Pinpoint the cell where the given text exists, returning its [x, y] midpoint coordinate. 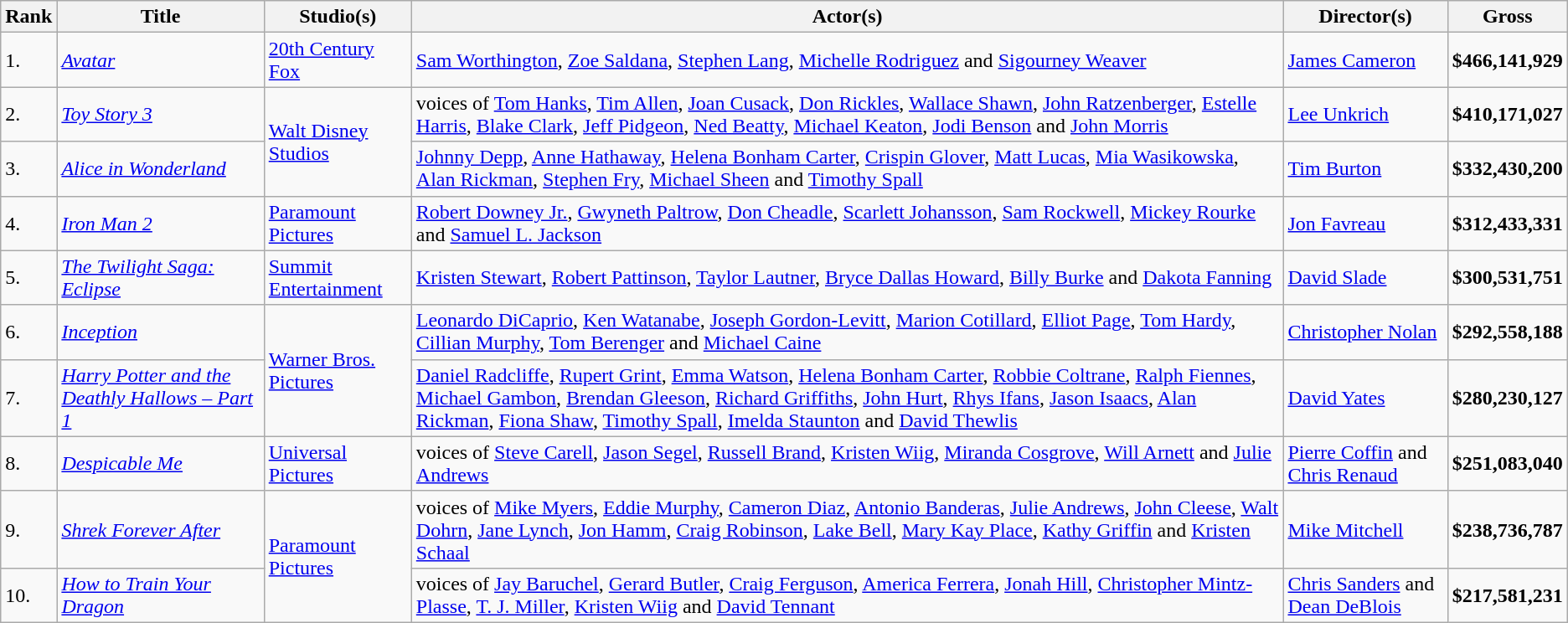
Toy Story 3 [161, 114]
Summit Entertainment [338, 278]
Tim Burton [1365, 169]
Studio(s) [338, 17]
Harry Potter and the Deathly Hallows – Part 1 [161, 398]
$300,531,751 [1508, 278]
Iron Man 2 [161, 223]
David Slade [1365, 278]
Avatar [161, 60]
Shrek Forever After [161, 529]
$466,141,929 [1508, 60]
4. [28, 223]
1. [28, 60]
Inception [161, 332]
David Yates [1365, 398]
Actor(s) [848, 17]
$251,083,040 [1508, 464]
Title [161, 17]
Jon Favreau [1365, 223]
$280,230,127 [1508, 398]
Christopher Nolan [1365, 332]
Mike Mitchell [1365, 529]
James Cameron [1365, 60]
3. [28, 169]
Leonardo DiCaprio, Ken Watanabe, Joseph Gordon-Levitt, Marion Cotillard, Elliot Page, Tom Hardy, Cillian Murphy, Tom Berenger and Michael Caine [848, 332]
$332,430,200 [1508, 169]
Robert Downey Jr., Gwyneth Paltrow, Don Cheadle, Scarlett Johansson, Sam Rockwell, Mickey Rourke and Samuel L. Jackson [848, 223]
Sam Worthington, Zoe Saldana, Stephen Lang, Michelle Rodriguez and Sigourney Weaver [848, 60]
$312,433,331 [1508, 223]
$410,171,027 [1508, 114]
Alice in Wonderland [161, 169]
8. [28, 464]
$238,736,787 [1508, 529]
10. [28, 595]
Kristen Stewart, Robert Pattinson, Taylor Lautner, Bryce Dallas Howard, Billy Burke and Dakota Fanning [848, 278]
Despicable Me [161, 464]
7. [28, 398]
Lee Unkrich [1365, 114]
How to Train Your Dragon [161, 595]
6. [28, 332]
$292,558,188 [1508, 332]
Rank [28, 17]
9. [28, 529]
voices of Steve Carell, Jason Segel, Russell Brand, Kristen Wiig, Miranda Cosgrove, Will Arnett and Julie Andrews [848, 464]
Universal Pictures [338, 464]
Warner Bros. Pictures [338, 370]
Pierre Coffin and Chris Renaud [1365, 464]
$217,581,231 [1508, 595]
Gross [1508, 17]
2. [28, 114]
Chris Sanders and Dean DeBlois [1365, 595]
Director(s) [1365, 17]
The Twilight Saga: Eclipse [161, 278]
Walt Disney Studios [338, 142]
20th Century Fox [338, 60]
5. [28, 278]
